Detect which cell encompasses the target text, then output its [X, Y] center coordinate. 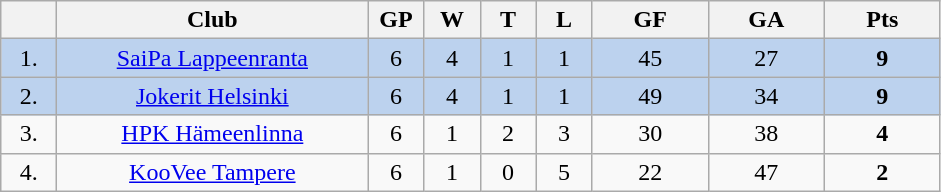
5 [564, 172]
27 [766, 58]
49 [650, 96]
KooVee Tampere [212, 172]
0 [508, 172]
Pts [882, 20]
GA [766, 20]
L [564, 20]
2. [29, 96]
W [452, 20]
22 [650, 172]
SaiPa Lappeenranta [212, 58]
Club [212, 20]
47 [766, 172]
GP [396, 20]
3. [29, 134]
1. [29, 58]
HPK Hämeenlinna [212, 134]
34 [766, 96]
30 [650, 134]
T [508, 20]
38 [766, 134]
45 [650, 58]
GF [650, 20]
Jokerit Helsinki [212, 96]
4. [29, 172]
3 [564, 134]
